Provide the (X, Y) coordinate of the cell's center where the given text is located.  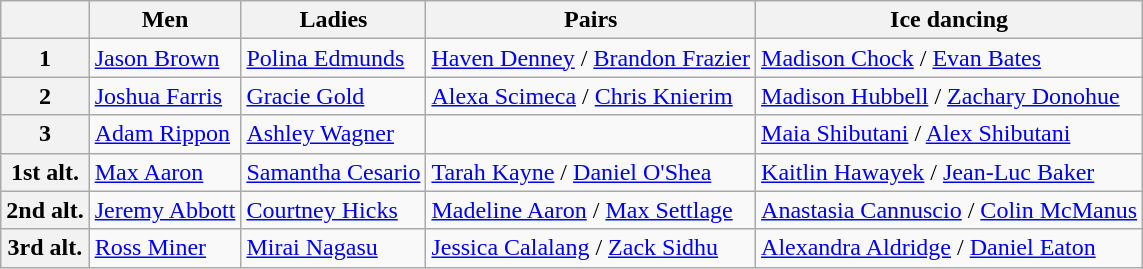
Jason Brown (165, 58)
Haven Denney / Brandon Frazier (591, 58)
Madeline Aaron / Max Settlage (591, 210)
3rd alt. (45, 248)
Ross Miner (165, 248)
Maia Shibutani / Alex Shibutani (950, 134)
Samantha Cesario (334, 172)
Joshua Farris (165, 96)
Mirai Nagasu (334, 248)
1st alt. (45, 172)
Men (165, 20)
Kaitlin Hawayek / Jean-Luc Baker (950, 172)
Ladies (334, 20)
Anastasia Cannuscio / Colin McManus (950, 210)
Madison Hubbell / Zachary Donohue (950, 96)
2nd alt. (45, 210)
2 (45, 96)
Alexandra Aldridge / Daniel Eaton (950, 248)
1 (45, 58)
Alexa Scimeca / Chris Knierim (591, 96)
Courtney Hicks (334, 210)
Ashley Wagner (334, 134)
3 (45, 134)
Ice dancing (950, 20)
Gracie Gold (334, 96)
Tarah Kayne / Daniel O'Shea (591, 172)
Adam Rippon (165, 134)
Jessica Calalang / Zack Sidhu (591, 248)
Polina Edmunds (334, 58)
Max Aaron (165, 172)
Pairs (591, 20)
Madison Chock / Evan Bates (950, 58)
Jeremy Abbott (165, 210)
